Extract the (X, Y) coordinate from the center of the cell holding the provided text.  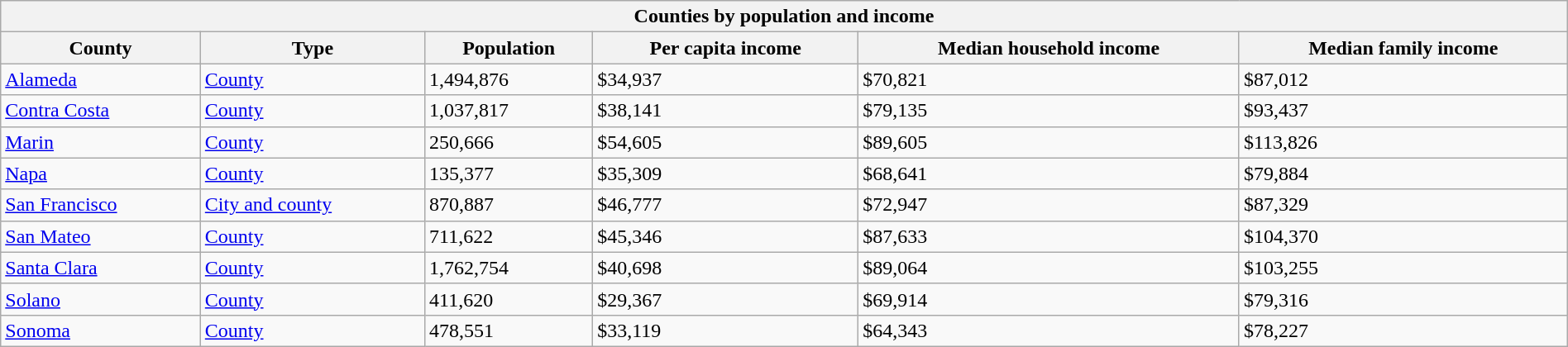
$113,826 (1403, 142)
Napa (101, 173)
$87,012 (1403, 79)
$78,227 (1403, 330)
Counties by population and income (784, 17)
$72,947 (1049, 205)
$87,329 (1403, 205)
1,762,754 (509, 268)
$34,937 (726, 79)
1,494,876 (509, 79)
Sonoma (101, 330)
$35,309 (726, 173)
$79,135 (1049, 111)
$40,698 (726, 268)
$29,367 (726, 299)
$104,370 (1403, 236)
$79,316 (1403, 299)
$45,346 (726, 236)
250,666 (509, 142)
Population (509, 48)
San Francisco (101, 205)
$69,914 (1049, 299)
135,377 (509, 173)
870,887 (509, 205)
$93,437 (1403, 111)
Median household income (1049, 48)
$46,777 (726, 205)
City and county (313, 205)
478,551 (509, 330)
$89,064 (1049, 268)
$33,119 (726, 330)
Alameda (101, 79)
1,037,817 (509, 111)
$70,821 (1049, 79)
$68,641 (1049, 173)
Santa Clara (101, 268)
$89,605 (1049, 142)
$54,605 (726, 142)
$87,633 (1049, 236)
Per capita income (726, 48)
Type (313, 48)
$79,884 (1403, 173)
411,620 (509, 299)
$64,343 (1049, 330)
711,622 (509, 236)
$103,255 (1403, 268)
San Mateo (101, 236)
Solano (101, 299)
Median family income (1403, 48)
Marin (101, 142)
$38,141 (726, 111)
Contra Costa (101, 111)
